Output the (X, Y) coordinate of the center of the cell containing the given text.  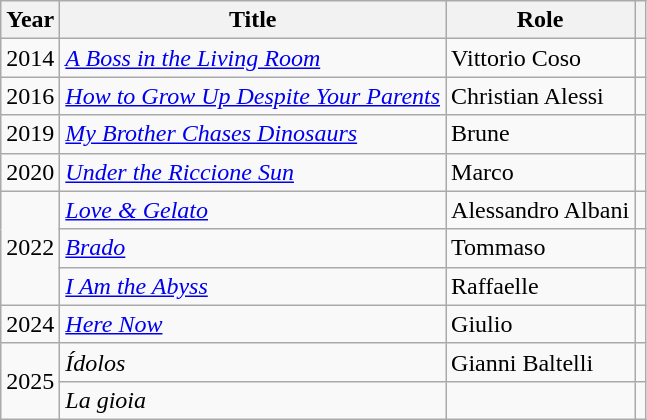
Alessandro Albani (540, 210)
Under the Riccione Sun (253, 172)
A Boss in the Living Room (253, 58)
I Am the Abyss (253, 286)
2020 (30, 172)
2025 (30, 381)
Year (30, 20)
Role (540, 20)
My Brother Chases Dinosaurs (253, 134)
Title (253, 20)
Vittorio Coso (540, 58)
2014 (30, 58)
Gianni Baltelli (540, 362)
La gioia (253, 400)
2016 (30, 96)
Christian Alessi (540, 96)
Raffaelle (540, 286)
Giulio (540, 324)
Ídolos (253, 362)
Brado (253, 248)
2024 (30, 324)
2019 (30, 134)
Tommaso (540, 248)
Marco (540, 172)
Here Now (253, 324)
Brune (540, 134)
Love & Gelato (253, 210)
2022 (30, 248)
How to Grow Up Despite Your Parents (253, 96)
